Detect which cell encompasses the target text, then output its (x, y) center coordinate. 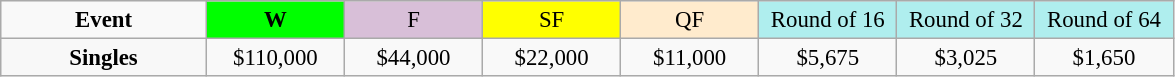
Event (104, 20)
SF (552, 20)
QF (690, 20)
Round of 64 (1104, 20)
F (413, 20)
Round of 16 (828, 20)
W (275, 20)
$5,675 (828, 58)
$110,000 (275, 58)
Singles (104, 58)
$44,000 (413, 58)
Round of 32 (966, 20)
$1,650 (1104, 58)
$11,000 (690, 58)
$22,000 (552, 58)
$3,025 (966, 58)
